Detect which cell encompasses the target text, then output its (X, Y) center coordinate. 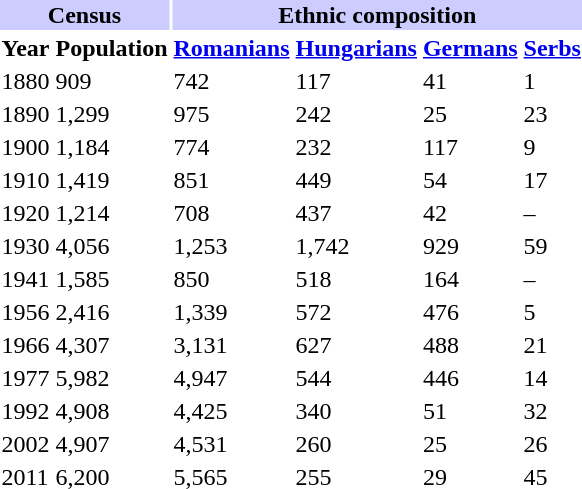
1890 (26, 114)
1900 (26, 147)
572 (356, 312)
437 (356, 213)
975 (232, 114)
1,214 (112, 213)
51 (470, 411)
488 (470, 345)
41 (470, 81)
Census (84, 15)
1941 (26, 279)
21 (552, 345)
Serbs (552, 48)
850 (232, 279)
1,419 (112, 180)
774 (232, 147)
4,907 (112, 444)
14 (552, 378)
4,908 (112, 411)
340 (356, 411)
1920 (26, 213)
9 (552, 147)
1910 (26, 180)
17 (552, 180)
232 (356, 147)
4,056 (112, 246)
1956 (26, 312)
1,585 (112, 279)
32 (552, 411)
Romanians (232, 48)
59 (552, 246)
1977 (26, 378)
1,184 (112, 147)
476 (470, 312)
5,982 (112, 378)
164 (470, 279)
1966 (26, 345)
1880 (26, 81)
4,947 (232, 378)
54 (470, 180)
518 (356, 279)
26 (552, 444)
1,253 (232, 246)
242 (356, 114)
742 (232, 81)
23 (552, 114)
1,339 (232, 312)
Hungarians (356, 48)
1 (552, 81)
Year (26, 48)
3,131 (232, 345)
909 (112, 81)
4,425 (232, 411)
2,416 (112, 312)
929 (470, 246)
544 (356, 378)
260 (356, 444)
446 (470, 378)
5 (552, 312)
851 (232, 180)
449 (356, 180)
42 (470, 213)
1992 (26, 411)
1930 (26, 246)
1,742 (356, 246)
2002 (26, 444)
Population (112, 48)
Germans (470, 48)
4,307 (112, 345)
708 (232, 213)
1,299 (112, 114)
627 (356, 345)
4,531 (232, 444)
Ethnic composition (377, 15)
